From the cell containing the given text, extract its center point as (X, Y) coordinate. 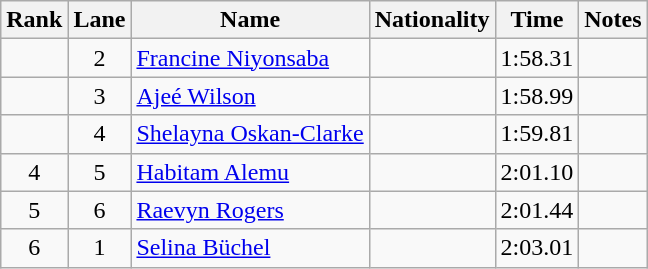
Nationality (432, 20)
Lane (100, 20)
Notes (613, 20)
1:58.99 (537, 96)
Rank (34, 20)
3 (100, 96)
Name (250, 20)
2:03.01 (537, 248)
Raevyn Rogers (250, 210)
Habitam Alemu (250, 172)
1:59.81 (537, 134)
2:01.44 (537, 210)
1:58.31 (537, 58)
Shelayna Oskan-Clarke (250, 134)
Selina Büchel (250, 248)
2:01.10 (537, 172)
Time (537, 20)
Francine Niyonsaba (250, 58)
Ajeé Wilson (250, 96)
1 (100, 248)
2 (100, 58)
